Determine the (x, y) coordinate at the center of the cell enclosing the given text.  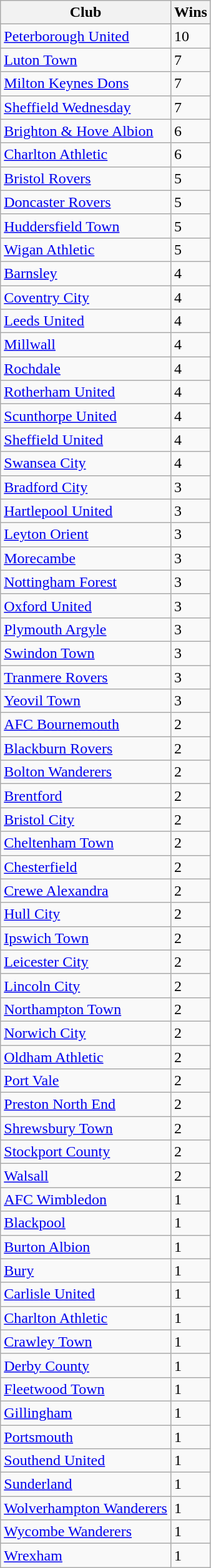
Rotherham United (86, 392)
Lincoln City (86, 985)
Doncaster Rovers (86, 202)
Leicester City (86, 962)
Preston North End (86, 1105)
Crawley Town (86, 1342)
Norwich City (86, 1033)
Port Vale (86, 1081)
Nottingham Forest (86, 582)
Leeds United (86, 321)
Sheffield Wednesday (86, 107)
Rochdale (86, 369)
Brighton & Hove Albion (86, 131)
Swindon Town (86, 653)
Peterborough United (86, 36)
Wins (190, 12)
Huddersfield Town (86, 226)
Luton Town (86, 60)
Blackburn Rovers (86, 748)
Cheltenham Town (86, 843)
AFC Wimbledon (86, 1199)
Plymouth Argyle (86, 629)
Barnsley (86, 273)
Bradford City (86, 487)
Wrexham (86, 1556)
Gillingham (86, 1413)
10 (190, 36)
Leyton Orient (86, 535)
Morecambe (86, 558)
Oldham Athletic (86, 1057)
Fleetwood Town (86, 1389)
Wycombe Wanderers (86, 1532)
Ipswich Town (86, 938)
Hartlepool United (86, 511)
AFC Bournemouth (86, 725)
Hull City (86, 914)
Oxford United (86, 606)
Wigan Athletic (86, 249)
Bristol Rovers (86, 178)
Tranmere Rovers (86, 677)
Stockport County (86, 1152)
Scunthorpe United (86, 416)
Southend United (86, 1461)
Sheffield United (86, 440)
Crewe Alexandra (86, 891)
Brentford (86, 796)
Wolverhampton Wanderers (86, 1508)
Sunderland (86, 1484)
Swansea City (86, 463)
Yeovil Town (86, 701)
Blackpool (86, 1223)
Derby County (86, 1365)
Burton Albion (86, 1247)
Northampton Town (86, 1009)
Portsmouth (86, 1436)
Carlisle United (86, 1294)
Millwall (86, 345)
Bury (86, 1270)
Shrewsbury Town (86, 1128)
Chesterfield (86, 867)
Walsall (86, 1176)
Bristol City (86, 820)
Milton Keynes Dons (86, 84)
Bolton Wanderers (86, 772)
Coventry City (86, 298)
Club (86, 12)
